Detect which cell encompasses the target text, then output its [x, y] center coordinate. 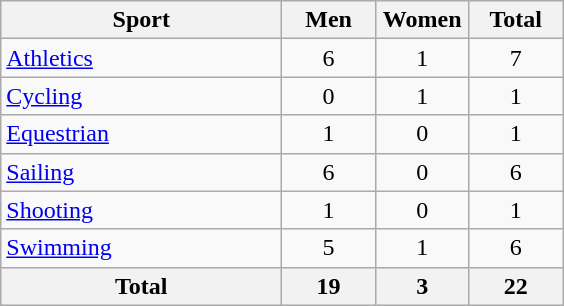
Men [329, 20]
5 [329, 248]
Sailing [142, 172]
Women [422, 20]
Sport [142, 20]
7 [516, 58]
3 [422, 286]
22 [516, 286]
Shooting [142, 210]
Athletics [142, 58]
Cycling [142, 96]
Equestrian [142, 134]
Swimming [142, 248]
19 [329, 286]
